Return (x, y) of the center of cell containing provided text 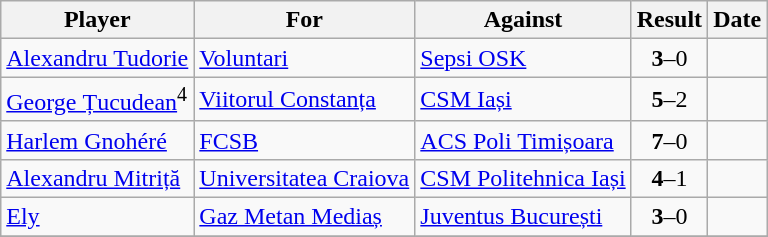
CSM Politehnica Iași (523, 178)
For (304, 20)
FCSB (304, 140)
Harlem Gnohéré (98, 140)
Alexandru Tudorie (98, 58)
Voluntari (304, 58)
Against (523, 20)
5–2 (669, 100)
George Țucudean4 (98, 100)
Result (669, 20)
ACS Poli Timișoara (523, 140)
CSM Iași (523, 100)
4–1 (669, 178)
Gaz Metan Mediaș (304, 217)
Juventus București (523, 217)
Alexandru Mitriță (98, 178)
7–0 (669, 140)
Viitorul Constanța (304, 100)
Player (98, 20)
Ely (98, 217)
Universitatea Craiova (304, 178)
Date (738, 20)
Sepsi OSK (523, 58)
